Output the (x, y) coordinate of the center of the cell containing the given text.  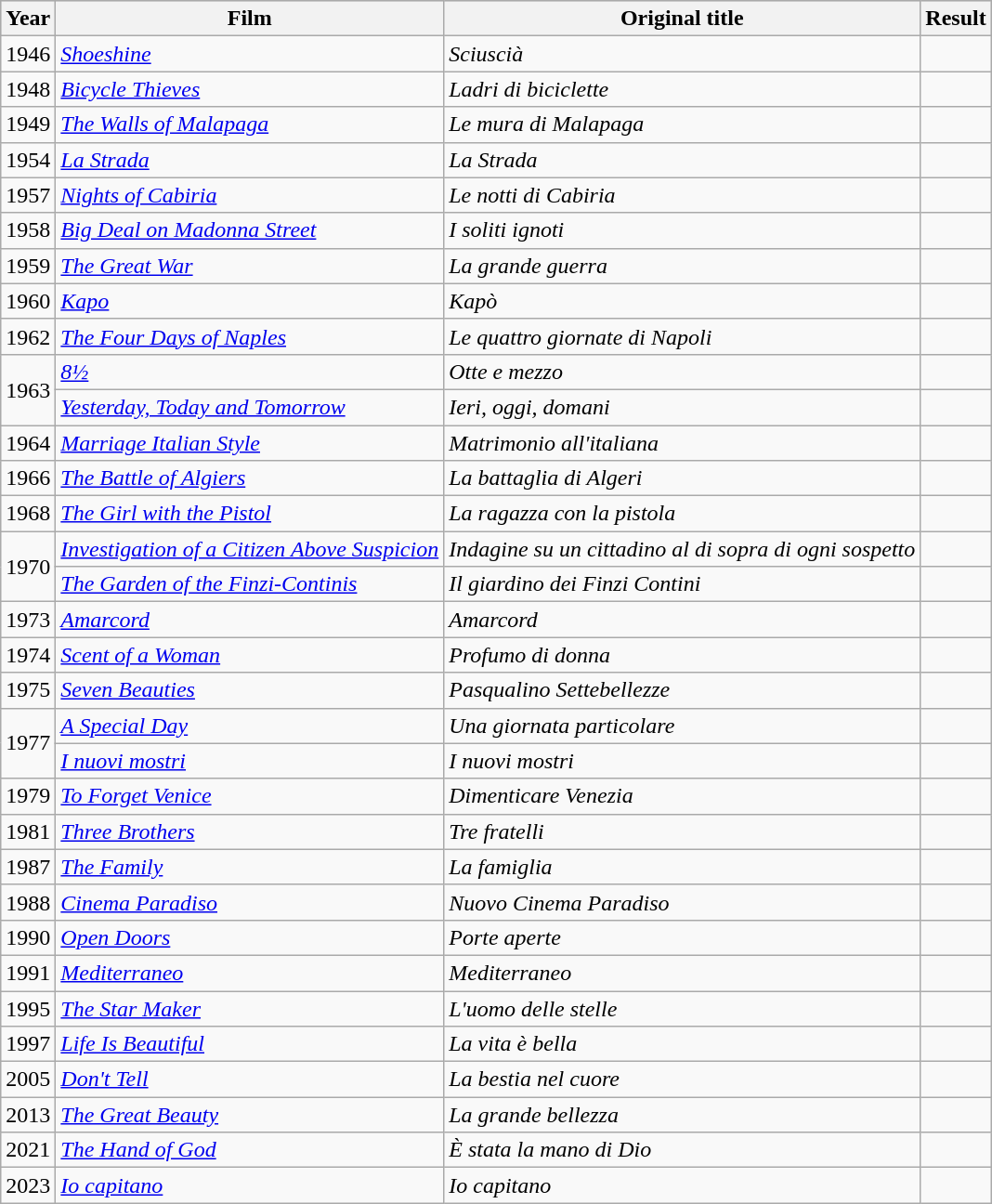
1963 (28, 389)
1954 (28, 160)
1957 (28, 195)
The Family (250, 867)
Otte e mezzo (682, 372)
The Walls of Malapaga (250, 124)
Cinema Paradiso (250, 902)
To Forget Venice (250, 796)
Le notti di Cabiria (682, 195)
La bestia nel cuore (682, 1080)
Life Is Beautiful (250, 1044)
1966 (28, 478)
Scent of a Woman (250, 655)
Kapò (682, 301)
La ragazza con la pistola (682, 514)
Profumo di donna (682, 655)
1977 (28, 743)
Film (250, 19)
The Battle of Algiers (250, 478)
Le quattro giornate di Napoli (682, 336)
Seven Beauties (250, 690)
1987 (28, 867)
I soliti ignoti (682, 230)
1995 (28, 1008)
The Star Maker (250, 1008)
L'uomo delle stelle (682, 1008)
La famiglia (682, 867)
La vita è bella (682, 1044)
1964 (28, 443)
Don't Tell (250, 1080)
Indagine su un cittadino al di sopra di ogni sospetto (682, 549)
Open Doors (250, 937)
Result (956, 19)
The Hand of God (250, 1150)
Original title (682, 19)
Ladri di biciclette (682, 89)
1988 (28, 902)
2023 (28, 1185)
1990 (28, 937)
1973 (28, 620)
Le mura di Malapaga (682, 124)
La grande bellezza (682, 1115)
Kapo (250, 301)
2021 (28, 1150)
È stata la mano di Dio (682, 1150)
2005 (28, 1080)
Shoeshine (250, 54)
The Great Beauty (250, 1115)
Yesterday, Today and Tomorrow (250, 407)
Bicycle Thieves (250, 89)
Ieri, oggi, domani (682, 407)
1974 (28, 655)
Three Brothers (250, 831)
A Special Day (250, 726)
1979 (28, 796)
1970 (28, 567)
Sciuscià (682, 54)
La grande guerra (682, 266)
1946 (28, 54)
Dimenticare Venezia (682, 796)
The Four Days of Naples (250, 336)
The Great War (250, 266)
1959 (28, 266)
1981 (28, 831)
1975 (28, 690)
1948 (28, 89)
Matrimonio all'italiana (682, 443)
Una giornata particolare (682, 726)
Nights of Cabiria (250, 195)
1958 (28, 230)
Porte aperte (682, 937)
8½ (250, 372)
1968 (28, 514)
Pasqualino Settebellezze (682, 690)
The Girl with the Pistol (250, 514)
1949 (28, 124)
Investigation of a Citizen Above Suspicion (250, 549)
Big Deal on Madonna Street (250, 230)
Marriage Italian Style (250, 443)
1960 (28, 301)
Il giardino dei Finzi Contini (682, 584)
1962 (28, 336)
1997 (28, 1044)
1991 (28, 973)
Nuovo Cinema Paradiso (682, 902)
Year (28, 19)
2013 (28, 1115)
The Garden of the Finzi-Continis (250, 584)
La battaglia di Algeri (682, 478)
Tre fratelli (682, 831)
